Locate the cell with the specified text and output its [x, y] center coordinate. 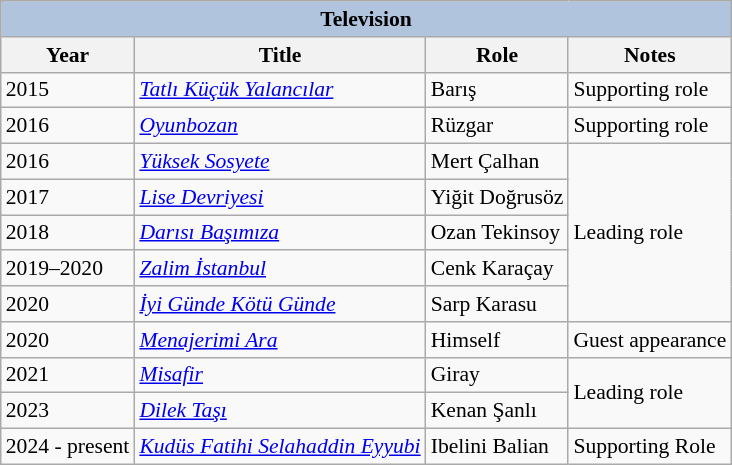
Yüksek Sosyete [280, 162]
Television [366, 19]
Supporting Role [650, 447]
Ibelini Balian [498, 447]
2024 - present [68, 447]
Menajerimi Ara [280, 340]
Rüzgar [498, 126]
Ozan Tekinsoy [498, 233]
2019–2020 [68, 269]
Kudüs Fatihi Selahaddin Eyyubi [280, 447]
Year [68, 55]
Title [280, 55]
Misafir [280, 375]
2015 [68, 90]
2018 [68, 233]
Barış [498, 90]
Notes [650, 55]
Himself [498, 340]
Mert Çalhan [498, 162]
Oyunbozan [280, 126]
Giray [498, 375]
Kenan Şanlı [498, 411]
İyi Günde Kötü Günde [280, 304]
Tatlı Küçük Yalancılar [280, 90]
Dilek Taşı [280, 411]
Lise Devriyesi [280, 197]
Yiğit Doğrusöz [498, 197]
Zalim İstanbul [280, 269]
Role [498, 55]
Sarp Karasu [498, 304]
Guest appearance [650, 340]
Darısı Başımıza [280, 233]
2021 [68, 375]
Cenk Karaçay [498, 269]
2023 [68, 411]
2017 [68, 197]
